Return (x, y) of the center of cell containing provided text 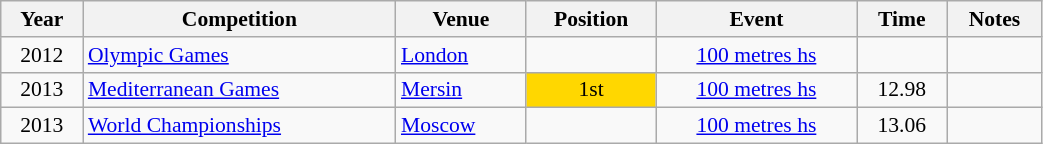
13.06 (902, 126)
Position (591, 19)
Time (902, 19)
2012 (42, 55)
12.98 (902, 90)
Venue (461, 19)
London (461, 55)
Moscow (461, 126)
Competition (240, 19)
1st (591, 90)
Olympic Games (240, 55)
Mediterranean Games (240, 90)
World Championships (240, 126)
Year (42, 19)
Event (756, 19)
Notes (994, 19)
Mersin (461, 90)
